Scan for the cell matching the given text and deliver its (x, y) coordinate at center. 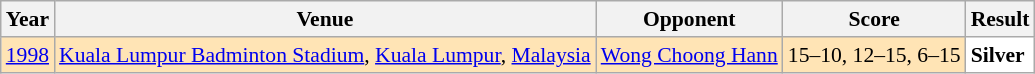
Venue (325, 19)
Result (1000, 19)
Score (874, 19)
Wong Choong Hann (690, 55)
Silver (1000, 55)
15–10, 12–15, 6–15 (874, 55)
1998 (28, 55)
Year (28, 19)
Kuala Lumpur Badminton Stadium, Kuala Lumpur, Malaysia (325, 55)
Opponent (690, 19)
